Detect which cell encompasses the target text, then output its (x, y) center coordinate. 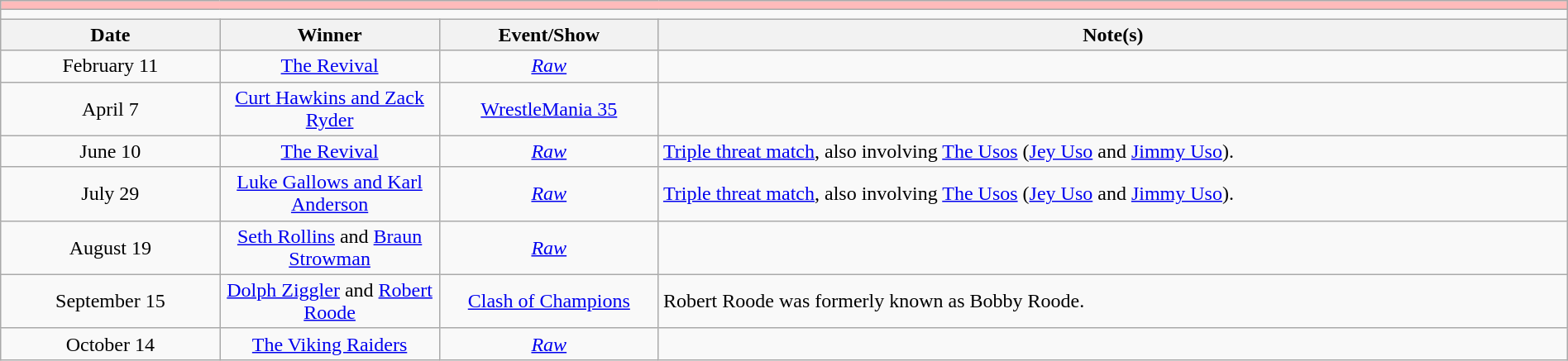
September 15 (111, 301)
Note(s) (1113, 35)
Event/Show (549, 35)
Robert Roode was formerly known as Bobby Roode. (1113, 301)
April 7 (111, 109)
June 10 (111, 151)
Seth Rollins and Braun Strowman (329, 248)
Curt Hawkins and Zack Ryder (329, 109)
August 19 (111, 248)
February 11 (111, 66)
Clash of Champions (549, 301)
Winner (329, 35)
October 14 (111, 344)
Dolph Ziggler and Robert Roode (329, 301)
July 29 (111, 193)
Luke Gallows and Karl Anderson (329, 193)
The Viking Raiders (329, 344)
WrestleMania 35 (549, 109)
Date (111, 35)
